Extract the [X, Y] coordinate from the center of the cell holding the provided text.  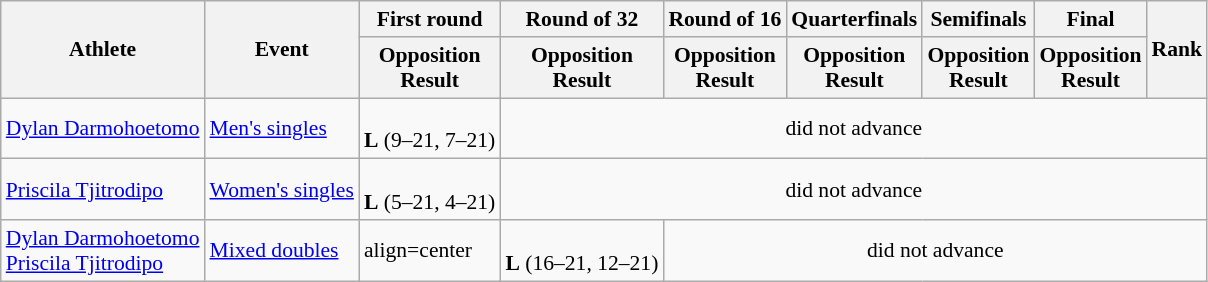
L (16–21, 12–21) [582, 250]
align=center [430, 250]
Round of 32 [582, 19]
First round [430, 19]
Semifinals [978, 19]
Quarterfinals [854, 19]
Mixed doubles [282, 250]
Priscila Tjitrodipo [103, 190]
L (9–21, 7–21) [430, 128]
Dylan DarmohoetomoPriscila Tjitrodipo [103, 250]
Rank [1178, 50]
Dylan Darmohoetomo [103, 128]
Event [282, 50]
Athlete [103, 50]
Round of 16 [724, 19]
Men's singles [282, 128]
Final [1090, 19]
Women's singles [282, 190]
L (5–21, 4–21) [430, 190]
